Scan for the cell matching the given text and deliver its [X, Y] coordinate at center. 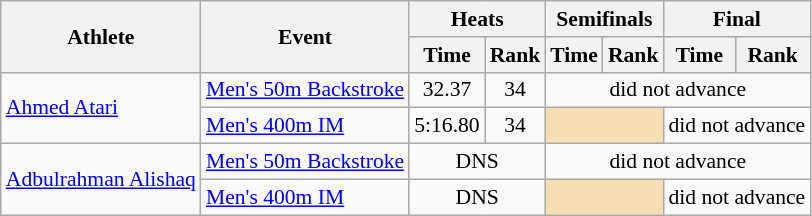
5:16.80 [446, 126]
Adbulrahman Alishaq [101, 180]
Semifinals [604, 19]
Athlete [101, 36]
Event [305, 36]
Heats [477, 19]
32.37 [446, 90]
Ahmed Atari [101, 108]
Final [736, 19]
